Return [X, Y] of the center of cell containing provided text 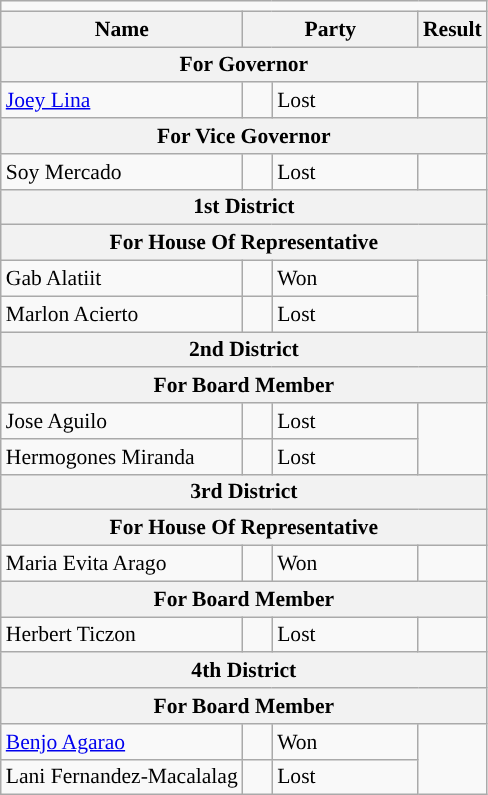
Joey Lina [122, 101]
Soy Mercado [122, 172]
Party [330, 29]
Lani Fernandez-Macalalag [122, 777]
Result [452, 29]
3rd District [244, 492]
Jose Aguilo [122, 421]
1st District [244, 207]
Marlon Acierto [122, 314]
For Governor [244, 65]
2nd District [244, 350]
4th District [244, 671]
Maria Evita Arago [122, 564]
Hermogones Miranda [122, 457]
Name [122, 29]
Benjo Agarao [122, 742]
For Vice Governor [244, 136]
Herbert Ticzon [122, 635]
Gab Alatiit [122, 279]
